Find where the given text appears and provide that cell's center as [x, y] coordinate. 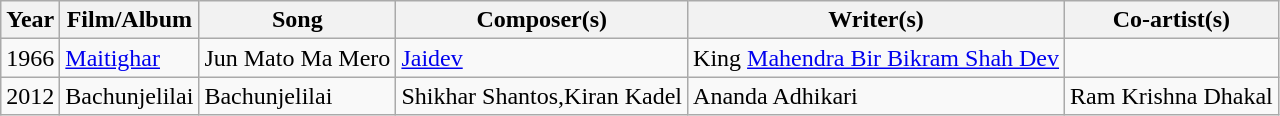
Jun Mato Ma Mero [298, 58]
1966 [30, 58]
Co-artist(s) [1172, 20]
Maitighar [130, 58]
Song [298, 20]
Ananda Adhikari [876, 96]
Film/Album [130, 20]
Jaidev [542, 58]
King Mahendra Bir Bikram Shah Dev [876, 58]
Shikhar Shantos,Kiran Kadel [542, 96]
Year [30, 20]
Writer(s) [876, 20]
Ram Krishna Dhakal [1172, 96]
2012 [30, 96]
Composer(s) [542, 20]
